Provide the (x, y) coordinate of the cell's center where the given text is located.  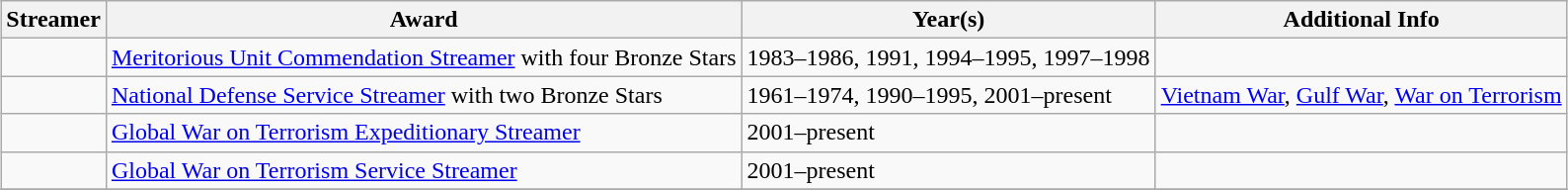
Global War on Terrorism Expeditionary Streamer (424, 133)
Year(s) (948, 20)
Additional Info (1361, 20)
Vietnam War, Gulf War, War on Terrorism (1361, 95)
1983–1986, 1991, 1994–1995, 1997–1998 (948, 57)
Global War on Terrorism Service Streamer (424, 170)
Streamer (53, 20)
National Defense Service Streamer with two Bronze Stars (424, 95)
Meritorious Unit Commendation Streamer with four Bronze Stars (424, 57)
1961–1974, 1990–1995, 2001–present (948, 95)
Award (424, 20)
